Return the [X, Y] coordinate for the center point of the cell that contains the specified text.  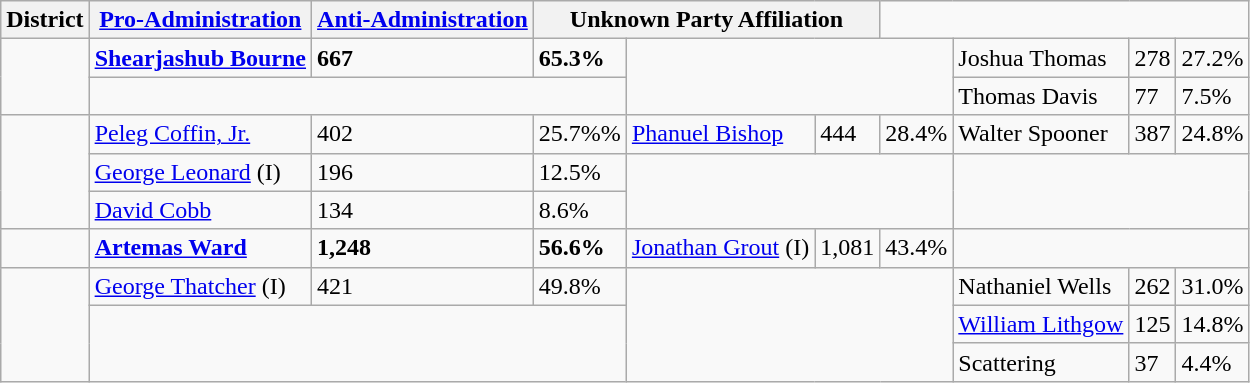
Pro-Administration [200, 20]
8.6% [580, 210]
125 [1152, 324]
278 [1152, 58]
Shearjashub Bourne [200, 58]
Nathaniel Wells [1041, 286]
43.4% [916, 248]
Walter Spooner [1041, 134]
27.2% [1212, 58]
31.0% [1212, 286]
56.6% [580, 248]
George Leonard (I) [200, 172]
Jonathan Grout (I) [720, 248]
William Lithgow [1041, 324]
14.8% [1212, 324]
David Cobb [200, 210]
262 [1152, 286]
37 [1152, 362]
387 [1152, 134]
134 [423, 210]
Anti-Administration [423, 20]
49.8% [580, 286]
4.4% [1212, 362]
Artemas Ward [200, 248]
196 [423, 172]
Scattering [1041, 362]
Peleg Coffin, Jr. [200, 134]
444 [848, 134]
402 [423, 134]
24.8% [1212, 134]
Phanuel Bishop [720, 134]
1,248 [423, 248]
667 [423, 58]
7.5% [1212, 96]
28.4% [916, 134]
George Thatcher (I) [200, 286]
65.3% [580, 58]
Unknown Party Affiliation [706, 20]
Joshua Thomas [1041, 58]
1,081 [848, 248]
421 [423, 286]
12.5% [580, 172]
Thomas Davis [1041, 96]
77 [1152, 96]
25.7%% [580, 134]
District [45, 20]
